Provide the (X, Y) coordinate of the cell's center where the given text is located.  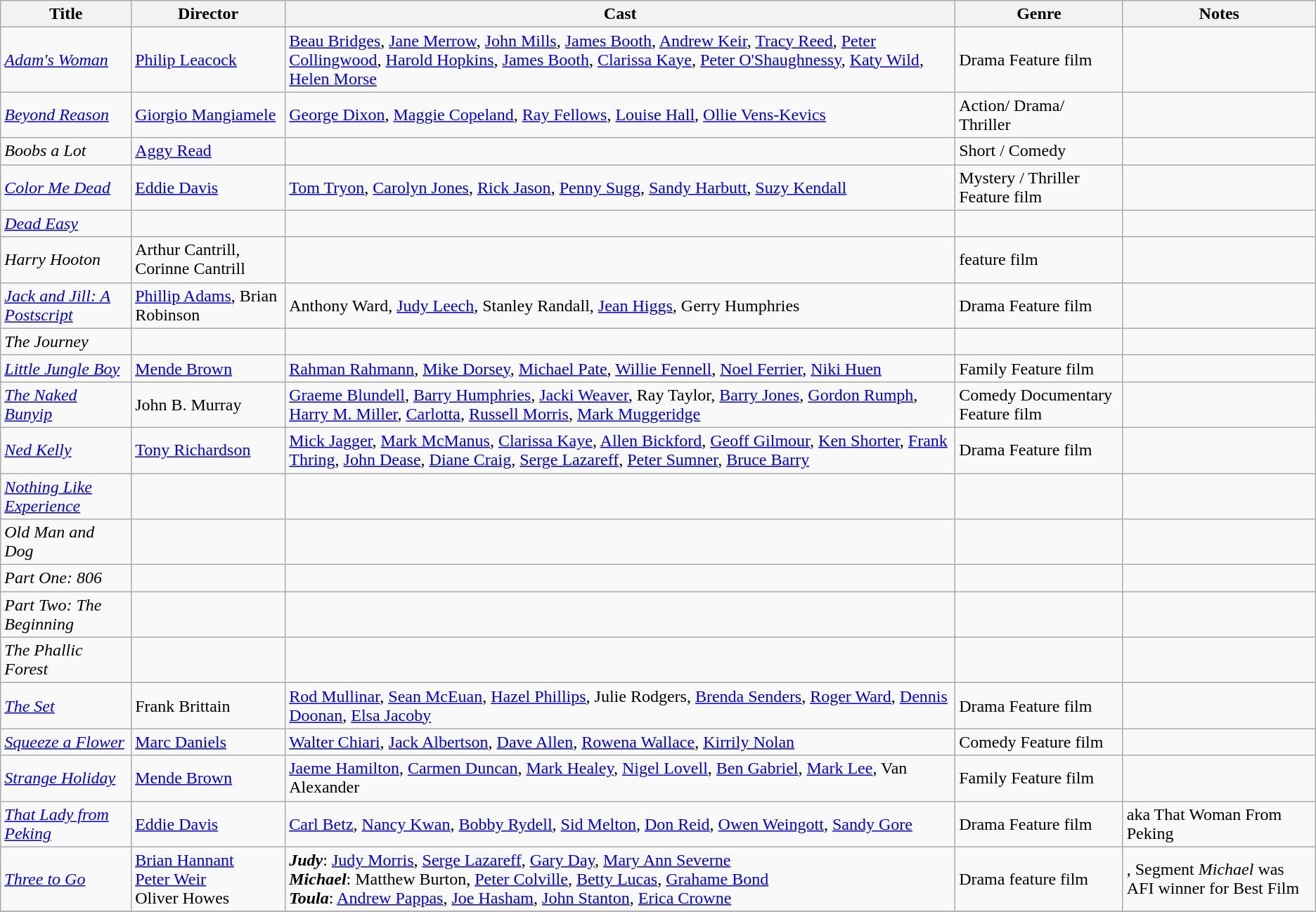
Jack and Jill: A Postscript (66, 305)
John B. Murray (208, 405)
Giorgio Mangiamele (208, 115)
Carl Betz, Nancy Kwan, Bobby Rydell, Sid Melton, Don Reid, Owen Weingott, Sandy Gore (620, 823)
Adam's Woman (66, 60)
Brian HannantPeter WeirOliver Howes (208, 879)
The Journey (66, 341)
Nothing Like Experience (66, 496)
aka That Woman From Peking (1219, 823)
Little Jungle Boy (66, 368)
Action/ Drama/ Thriller (1039, 115)
Tom Tryon, Carolyn Jones, Rick Jason, Penny Sugg, Sandy Harbutt, Suzy Kendall (620, 187)
Tony Richardson (208, 450)
Part Two: The Beginning (66, 614)
Comedy Feature film (1039, 742)
Genre (1039, 14)
Boobs a Lot (66, 151)
Short / Comedy (1039, 151)
Jaeme Hamilton, Carmen Duncan, Mark Healey, Nigel Lovell, Ben Gabriel, Mark Lee, Van Alexander (620, 779)
Arthur Cantrill, Corinne Cantrill (208, 260)
Title (66, 14)
, Segment Michael was AFI winner for Best Film (1219, 879)
Notes (1219, 14)
Anthony Ward, Judy Leech, Stanley Randall, Jean Higgs, Gerry Humphries (620, 305)
The Phallic Forest (66, 660)
feature film (1039, 260)
Philip Leacock (208, 60)
Walter Chiari, Jack Albertson, Dave Allen, Rowena Wallace, Kirrily Nolan (620, 742)
Three to Go (66, 879)
Rod Mullinar, Sean McEuan, Hazel Phillips, Julie Rodgers, Brenda Senders, Roger Ward, Dennis Doonan, Elsa Jacoby (620, 705)
Aggy Read (208, 151)
Mystery / Thriller Feature film (1039, 187)
Phillip Adams, Brian Robinson (208, 305)
Marc Daniels (208, 742)
Ned Kelly (66, 450)
Old Man and Dog (66, 542)
Color Me Dead (66, 187)
That Lady from Peking (66, 823)
Beyond Reason (66, 115)
Harry Hooton (66, 260)
George Dixon, Maggie Copeland, Ray Fellows, Louise Hall, Ollie Vens-Kevics (620, 115)
Strange Holiday (66, 779)
Frank Brittain (208, 705)
Cast (620, 14)
Part One: 806 (66, 578)
Director (208, 14)
Rahman Rahmann, Mike Dorsey, Michael Pate, Willie Fennell, Noel Ferrier, Niki Huen (620, 368)
The Naked Bunyip (66, 405)
Dead Easy (66, 223)
Drama feature film (1039, 879)
Squeeze a Flower (66, 742)
Graeme Blundell, Barry Humphries, Jacki Weaver, Ray Taylor, Barry Jones, Gordon Rumph, Harry M. Miller, Carlotta, Russell Morris, Mark Muggeridge (620, 405)
The Set (66, 705)
Comedy Documentary Feature film (1039, 405)
